Return the [X, Y] coordinate for the center point of the cell that contains the specified text.  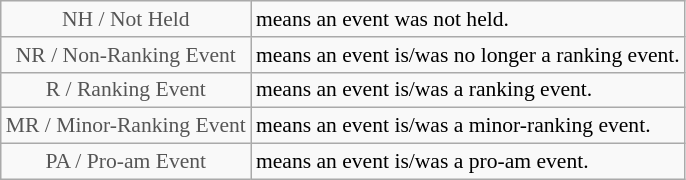
MR / Minor-Ranking Event [126, 126]
means an event is/was a pro-am event. [468, 162]
means an event is/was no longer a ranking event. [468, 55]
NR / Non-Ranking Event [126, 55]
means an event is/was a ranking event. [468, 90]
means an event is/was a minor-ranking event. [468, 126]
R / Ranking Event [126, 90]
PA / Pro-am Event [126, 162]
means an event was not held. [468, 19]
NH / Not Held [126, 19]
